Return the [X, Y] coordinate for the center point of the cell that contains the specified text.  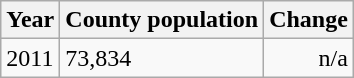
73,834 [162, 58]
Year [30, 20]
2011 [30, 58]
Change [309, 20]
County population [162, 20]
n/a [309, 58]
